Pinpoint the cell where the given text exists, returning its [X, Y] midpoint coordinate. 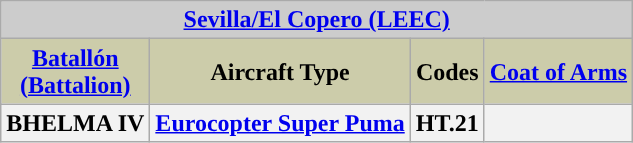
BHELMA IV [76, 123]
Codes [447, 72]
HT.21 [447, 123]
Sevilla/El Copero (LEEC) [317, 20]
Batallón(Battalion) [76, 72]
Aircraft Type [280, 72]
Coat of Arms [558, 72]
Eurocopter Super Puma [280, 123]
